Return (x, y) of the center of cell containing provided text 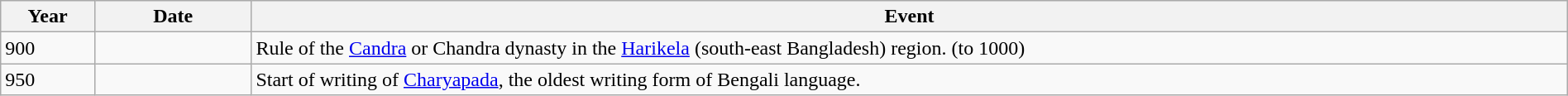
Rule of the Candra or Chandra dynasty in the Harikela (south-east Bangladesh) region. (to 1000) (910, 48)
950 (48, 79)
Date (172, 17)
Start of writing of Charyapada, the oldest writing form of Bengali language. (910, 79)
Year (48, 17)
Event (910, 17)
900 (48, 48)
